Return the (x, y) coordinate for the center point of the cell that contains the specified text.  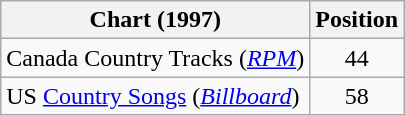
Chart (1997) (156, 20)
Position (357, 20)
Canada Country Tracks (RPM) (156, 58)
44 (357, 58)
US Country Songs (Billboard) (156, 96)
58 (357, 96)
